From the cell containing the given text, extract its center point as (x, y) coordinate. 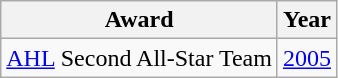
Award (140, 20)
2005 (306, 58)
AHL Second All-Star Team (140, 58)
Year (306, 20)
